Capture the cell that displays the provided text and extract its (x, y) central coordinate. 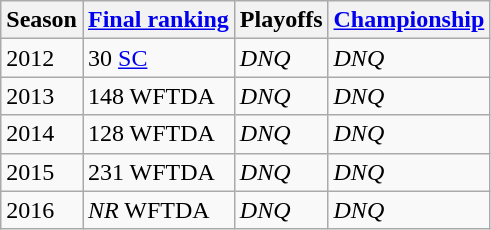
Playoffs (281, 20)
2015 (42, 172)
128 WFTDA (158, 134)
148 WFTDA (158, 96)
Championship (409, 20)
NR WFTDA (158, 210)
2016 (42, 210)
2014 (42, 134)
2013 (42, 96)
2012 (42, 58)
Season (42, 20)
Final ranking (158, 20)
231 WFTDA (158, 172)
30 SC (158, 58)
